Output the [X, Y] coordinate of the center of the cell containing the given text.  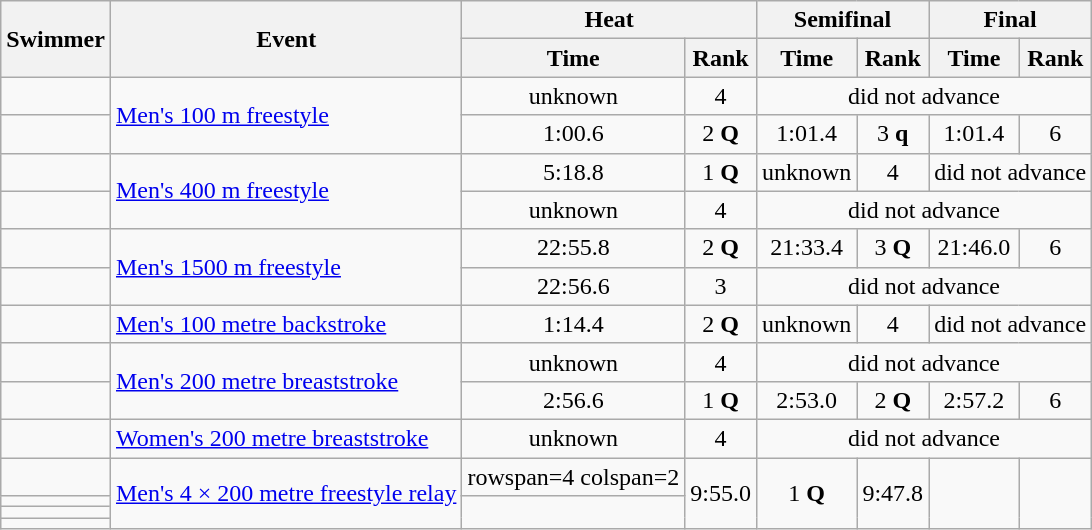
1:14.4 [574, 324]
Swimmer [56, 39]
Men's 4 × 200 metre freestyle relay [286, 494]
Final [1010, 20]
21:33.4 [806, 248]
5:18.8 [574, 172]
1:00.6 [574, 134]
Women's 200 metre breaststroke [286, 438]
Men's 200 metre breaststroke [286, 381]
9:47.8 [893, 494]
Heat [610, 20]
3 Q [893, 248]
Men's 1500 m freestyle [286, 267]
2:56.6 [574, 400]
rowspan=4 colspan=2 [574, 477]
Semifinal [842, 20]
Men's 400 m freestyle [286, 191]
21:46.0 [974, 248]
22:56.6 [574, 286]
22:55.8 [574, 248]
2:53.0 [806, 400]
2:57.2 [974, 400]
Men's 100 m freestyle [286, 115]
Men's 100 metre backstroke [286, 324]
9:55.0 [721, 494]
Event [286, 39]
3 [721, 286]
3 q [893, 134]
